Scan for the cell matching the given text and deliver its [x, y] coordinate at center. 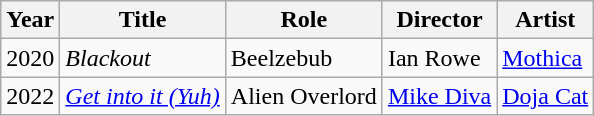
Title [143, 20]
Blackout [143, 58]
Role [304, 20]
Mike Diva [439, 96]
Beelzebub [304, 58]
Get into it (Yuh) [143, 96]
2020 [30, 58]
Ian Rowe [439, 58]
Year [30, 20]
Mothica [546, 58]
Artist [546, 20]
Doja Cat [546, 96]
2022 [30, 96]
Alien Overlord [304, 96]
Director [439, 20]
